Provide the (X, Y) coordinate of the cell's center where the given text is located.  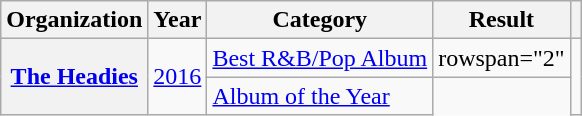
Category (320, 20)
The Headies (74, 77)
Best R&B/Pop Album (320, 58)
rowspan="2" (502, 58)
Year (178, 20)
Organization (74, 20)
2016 (178, 77)
Album of the Year (320, 96)
Result (502, 20)
